For the text-containing cell, return its midpoint in (X, Y) coordinate format. 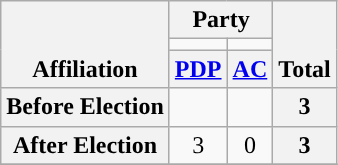
PDP (198, 69)
AC (250, 69)
Before Election (86, 107)
Total (305, 44)
After Election (86, 145)
0 (250, 145)
Party (220, 20)
Affiliation (86, 44)
